Return the (x, y) coordinate for the center point of the cell that contains the specified text.  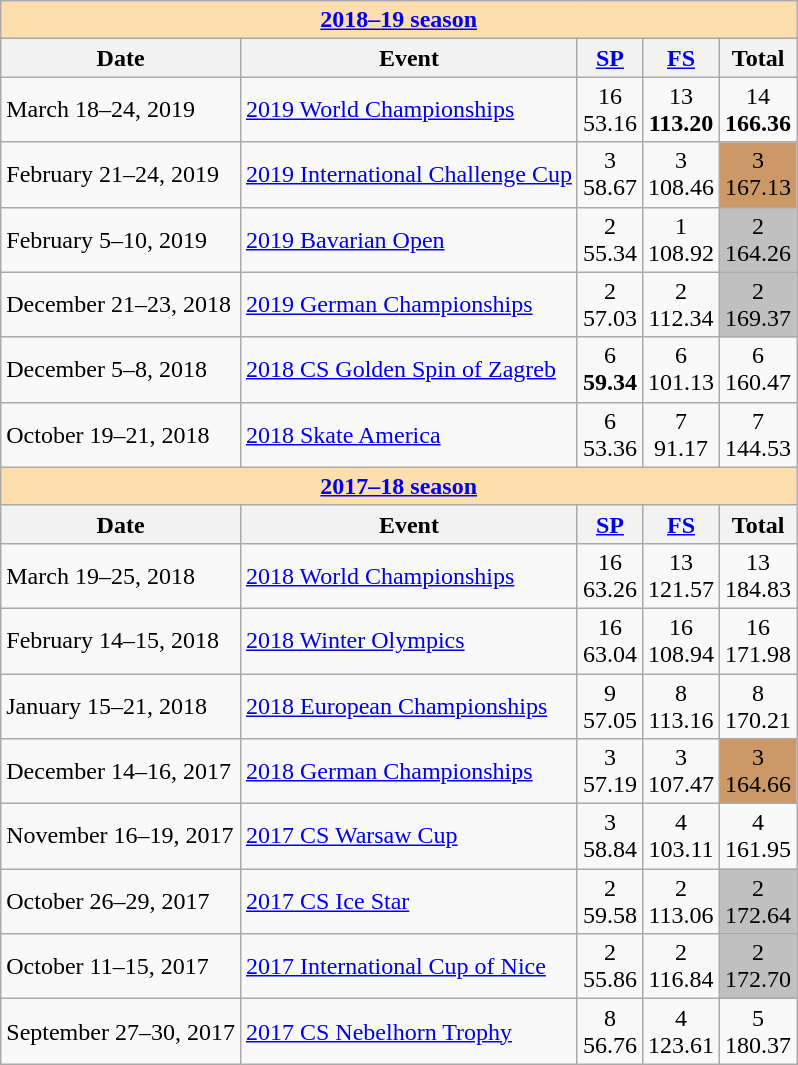
2018 Skate America (408, 434)
6 160.47 (758, 370)
2017–18 season (399, 486)
2018 World Championships (408, 576)
October 11–15, 2017 (121, 966)
March 19–25, 2018 (121, 576)
3 58.84 (610, 836)
2 172.64 (758, 902)
16 63.04 (610, 640)
October 19–21, 2018 (121, 434)
2019 Bavarian Open (408, 240)
13 113.20 (680, 110)
2 116.84 (680, 966)
2019 German Championships (408, 304)
3 108.46 (680, 174)
2017 CS Ice Star (408, 902)
2017 CS Warsaw Cup (408, 836)
December 21–23, 2018 (121, 304)
2019 World Championships (408, 110)
6 101.13 (680, 370)
3 164.66 (758, 772)
2 172.70 (758, 966)
September 27–30, 2017 (121, 1032)
6 59.34 (610, 370)
4 161.95 (758, 836)
16 108.94 (680, 640)
7 91.17 (680, 434)
4 103.11 (680, 836)
February 21–24, 2019 (121, 174)
13 121.57 (680, 576)
2018 European Championships (408, 706)
9 57.05 (610, 706)
2 169.37 (758, 304)
2017 International Cup of Nice (408, 966)
2 59.58 (610, 902)
4 123.61 (680, 1032)
2 113.06 (680, 902)
14 166.36 (758, 110)
2 55.86 (610, 966)
October 26–29, 2017 (121, 902)
3 167.13 (758, 174)
16 53.16 (610, 110)
February 14–15, 2018 (121, 640)
2 164.26 (758, 240)
January 15–21, 2018 (121, 706)
2 112.34 (680, 304)
November 16–19, 2017 (121, 836)
2018 Winter Olympics (408, 640)
7 144.53 (758, 434)
3 107.47 (680, 772)
December 5–8, 2018 (121, 370)
December 14–16, 2017 (121, 772)
1 108.92 (680, 240)
6 53.36 (610, 434)
2019 International Challenge Cup (408, 174)
3 57.19 (610, 772)
2 57.03 (610, 304)
16 63.26 (610, 576)
February 5–10, 2019 (121, 240)
13 184.83 (758, 576)
2 55.34 (610, 240)
5 180.37 (758, 1032)
16 171.98 (758, 640)
8 113.16 (680, 706)
2018 German Championships (408, 772)
March 18–24, 2019 (121, 110)
8 170.21 (758, 706)
8 56.76 (610, 1032)
2018 CS Golden Spin of Zagreb (408, 370)
3 58.67 (610, 174)
2018–19 season (399, 20)
2017 CS Nebelhorn Trophy (408, 1032)
